Return the [x, y] coordinate for the center point of the cell that contains the specified text.  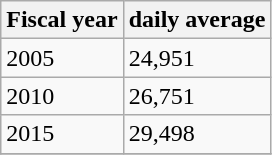
2010 [62, 96]
2015 [62, 134]
Fiscal year [62, 20]
daily average [197, 20]
2005 [62, 58]
29,498 [197, 134]
24,951 [197, 58]
26,751 [197, 96]
